For the text-containing cell, return its midpoint in [x, y] coordinate format. 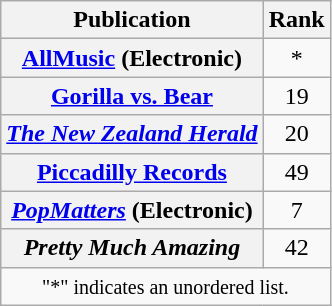
Publication [132, 20]
7 [296, 210]
PopMatters (Electronic) [132, 210]
20 [296, 134]
Rank [296, 20]
19 [296, 96]
AllMusic (Electronic) [132, 58]
The New Zealand Herald [132, 134]
49 [296, 172]
42 [296, 248]
* [296, 58]
Pretty Much Amazing [132, 248]
"*" indicates an unordered list. [166, 286]
Gorilla vs. Bear [132, 96]
Piccadilly Records [132, 172]
